Return [x, y] of the center of cell containing provided text 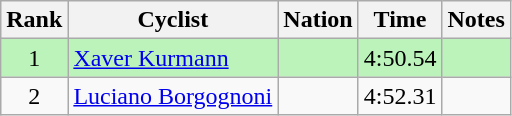
4:50.54 [400, 58]
4:52.31 [400, 96]
2 [34, 96]
Luciano Borgognoni [173, 96]
Notes [476, 20]
Time [400, 20]
Rank [34, 20]
Nation [318, 20]
Xaver Kurmann [173, 58]
1 [34, 58]
Cyclist [173, 20]
